Extract the (X, Y) coordinate from the center of the cell holding the provided text.  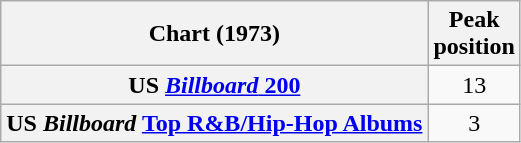
Chart (1973) (214, 34)
US Billboard 200 (214, 85)
3 (474, 123)
US Billboard Top R&B/Hip-Hop Albums (214, 123)
Peakposition (474, 34)
13 (474, 85)
